Locate the cell with the specified text and output its (x, y) center coordinate. 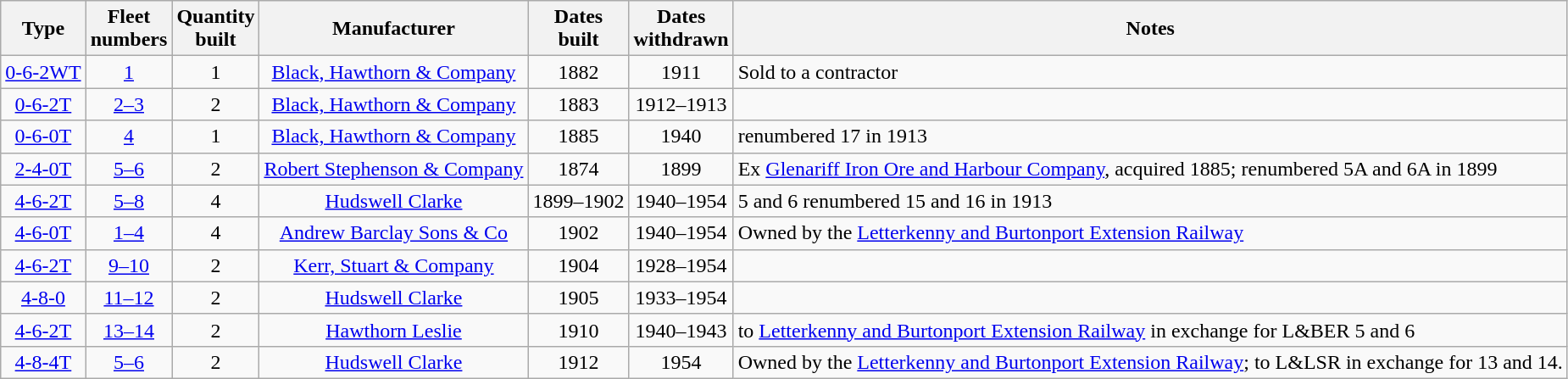
1912 (578, 362)
Ex Glenariff Iron Ore and Harbour Company, acquired 1885; renumbered 5A and 6A in 1899 (1150, 169)
Datesbuilt (578, 29)
Type (43, 29)
1911 (681, 72)
1954 (681, 362)
4-8-4T (43, 362)
0-6-2T (43, 104)
5 and 6 renumbered 15 and 16 in 1913 (1150, 201)
1910 (578, 330)
1874 (578, 169)
Sold to a contractor (1150, 72)
to Letterkenny and Burtonport Extension Railway in exchange for L&BER 5 and 6 (1150, 330)
Andrew Barclay Sons & Co (393, 233)
13–14 (129, 330)
5–8 (129, 201)
4-6-0T (43, 233)
Hawthorn Leslie (393, 330)
Dateswithdrawn (681, 29)
Owned by the Letterkenny and Burtonport Extension Railway; to L&LSR in exchange for 13 and 14. (1150, 362)
1899 (681, 169)
1933–1954 (681, 298)
1883 (578, 104)
Kerr, Stuart & Company (393, 265)
Quantitybuilt (215, 29)
2-4-0T (43, 169)
1904 (578, 265)
1899–1902 (578, 201)
Manufacturer (393, 29)
Owned by the Letterkenny and Burtonport Extension Railway (1150, 233)
0-6-2WT (43, 72)
0-6-0T (43, 137)
1940 (681, 137)
1882 (578, 72)
1885 (578, 137)
1928–1954 (681, 265)
1905 (578, 298)
9–10 (129, 265)
1940–1943 (681, 330)
Notes (1150, 29)
1–4 (129, 233)
renumbered 17 in 1913 (1150, 137)
1902 (578, 233)
1912–1913 (681, 104)
11–12 (129, 298)
2–3 (129, 104)
Fleetnumbers (129, 29)
4-8-0 (43, 298)
Robert Stephenson & Company (393, 169)
